Return (X, Y) of the center of cell containing provided text 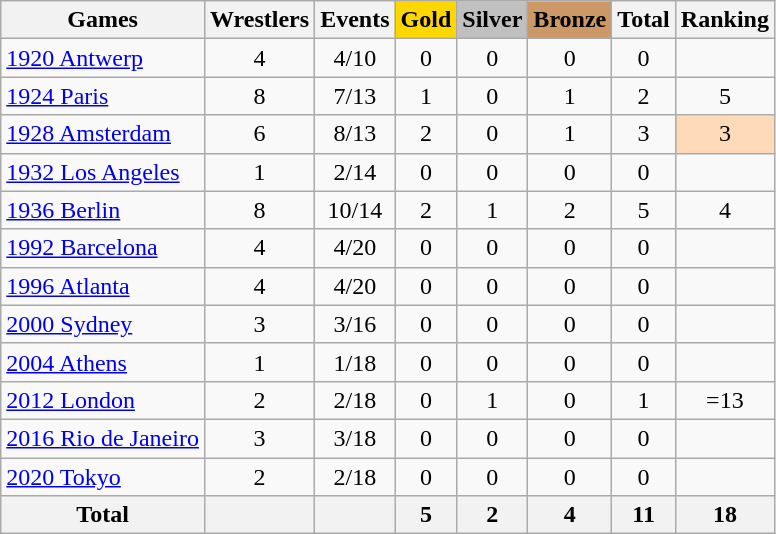
1/18 (355, 362)
4/10 (355, 58)
10/14 (355, 210)
2016 Rio de Janeiro (103, 438)
3/16 (355, 324)
1992 Barcelona (103, 248)
Wrestlers (259, 20)
1996 Atlanta (103, 286)
Games (103, 20)
2/14 (355, 172)
Bronze (570, 20)
2020 Tokyo (103, 477)
11 (644, 515)
Gold (426, 20)
1936 Berlin (103, 210)
2012 London (103, 400)
2004 Athens (103, 362)
1928 Amsterdam (103, 134)
Events (355, 20)
2000 Sydney (103, 324)
Ranking (724, 20)
18 (724, 515)
1932 Los Angeles (103, 172)
1924 Paris (103, 96)
Silver (492, 20)
8/13 (355, 134)
6 (259, 134)
7/13 (355, 96)
3/18 (355, 438)
1920 Antwerp (103, 58)
=13 (724, 400)
